Pinpoint the cell where the given text exists, returning its (X, Y) midpoint coordinate. 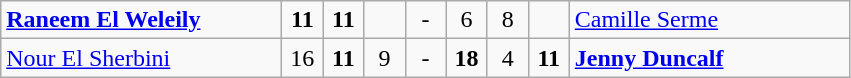
Nour El Sherbini (142, 58)
Raneem El Weleily (142, 20)
Jenny Duncalf (710, 58)
6 (466, 20)
18 (466, 58)
8 (508, 20)
Camille Serme (710, 20)
16 (302, 58)
9 (384, 58)
4 (508, 58)
